Locate the cell with the specified text and output its [X, Y] center coordinate. 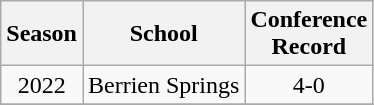
4-0 [309, 85]
Berrien Springs [163, 85]
2022 [42, 85]
School [163, 34]
Season [42, 34]
ConferenceRecord [309, 34]
